Find where the given text appears and provide that cell's center as (X, Y) coordinate. 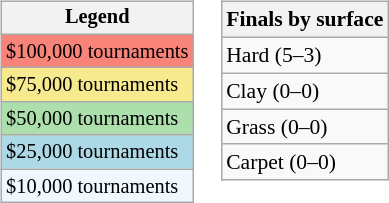
Grass (0–0) (304, 127)
Hard (5–3) (304, 55)
$25,000 tournaments (97, 152)
$50,000 tournaments (97, 119)
Finals by surface (304, 20)
Legend (97, 18)
$10,000 tournaments (97, 186)
Clay (0–0) (304, 91)
$100,000 tournaments (97, 51)
Carpet (0–0) (304, 162)
$75,000 tournaments (97, 85)
